Locate the cell with the specified text and output its [x, y] center coordinate. 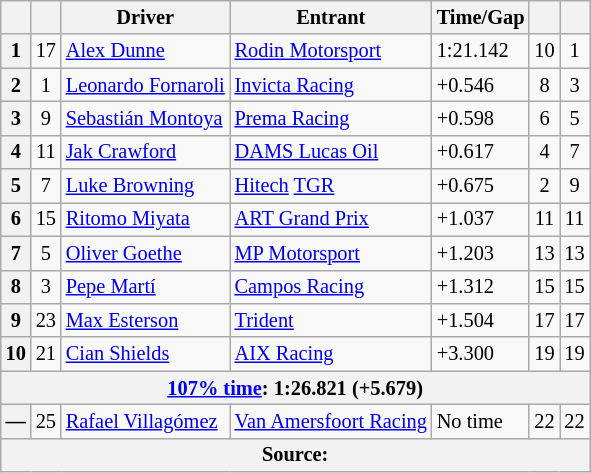
Jak Crawford [146, 152]
+1.504 [481, 320]
AIX Racing [331, 354]
23 [46, 320]
Alex Dunne [146, 51]
Oliver Goethe [146, 253]
Rafael Villagómez [146, 421]
+1.203 [481, 253]
MP Motorsport [331, 253]
Entrant [331, 17]
Ritomo Miyata [146, 219]
Sebastián Montoya [146, 118]
ART Grand Prix [331, 219]
Invicta Racing [331, 85]
+1.312 [481, 287]
+0.617 [481, 152]
Rodin Motorsport [331, 51]
Leonardo Fornaroli [146, 85]
No time [481, 421]
+3.300 [481, 354]
— [16, 421]
+0.546 [481, 85]
+0.675 [481, 186]
Cian Shields [146, 354]
21 [46, 354]
107% time: 1:26.821 (+5.679) [296, 388]
Luke Browning [146, 186]
+0.598 [481, 118]
1:21.142 [481, 51]
Prema Racing [331, 118]
Max Esterson [146, 320]
Driver [146, 17]
Campos Racing [331, 287]
Pepe Martí [146, 287]
DAMS Lucas Oil [331, 152]
+1.037 [481, 219]
Source: [296, 455]
Hitech TGR [331, 186]
Van Amersfoort Racing [331, 421]
Trident [331, 320]
25 [46, 421]
Time/Gap [481, 17]
